For the text-containing cell, return its midpoint in [X, Y] coordinate format. 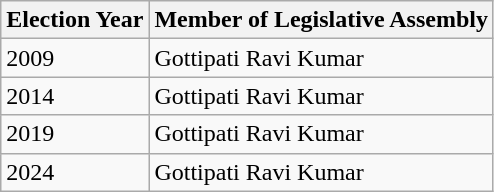
Member of Legislative Assembly [322, 20]
2024 [75, 172]
2009 [75, 58]
2014 [75, 96]
2019 [75, 134]
Election Year [75, 20]
